Output the [X, Y] coordinate of the center of the cell containing the given text.  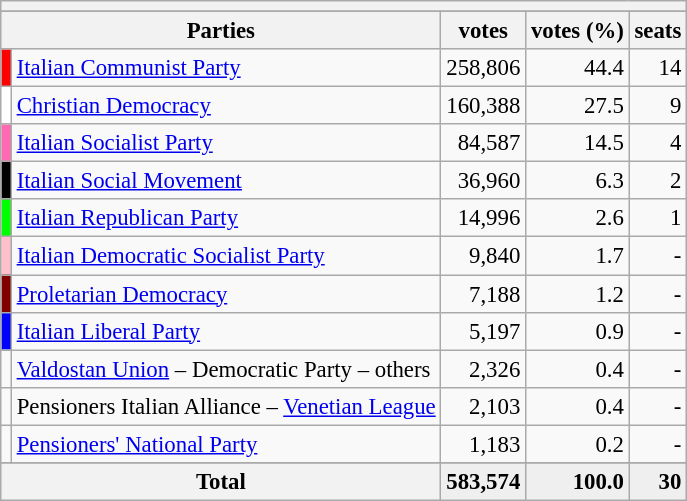
160,388 [484, 106]
583,574 [484, 482]
6.3 [578, 181]
4 [658, 143]
Italian Social Movement [226, 181]
votes (%) [578, 31]
2 [658, 181]
Italian Democratic Socialist Party [226, 256]
14,996 [484, 219]
1.7 [578, 256]
Italian Republican Party [226, 219]
100.0 [578, 482]
258,806 [484, 68]
Valdostan Union – Democratic Party – others [226, 369]
14 [658, 68]
2,103 [484, 406]
5,197 [484, 331]
Christian Democracy [226, 106]
Italian Liberal Party [226, 331]
2,326 [484, 369]
Parties [221, 31]
seats [658, 31]
1.2 [578, 294]
7,188 [484, 294]
Italian Socialist Party [226, 143]
Pensioners Italian Alliance – Venetian League [226, 406]
Total [221, 482]
0.2 [578, 444]
1 [658, 219]
0.9 [578, 331]
Italian Communist Party [226, 68]
1,183 [484, 444]
44.4 [578, 68]
2.6 [578, 219]
9,840 [484, 256]
36,960 [484, 181]
14.5 [578, 143]
votes [484, 31]
30 [658, 482]
84,587 [484, 143]
9 [658, 106]
Proletarian Democracy [226, 294]
Pensioners' National Party [226, 444]
27.5 [578, 106]
